Return [x, y] of the center of cell containing provided text 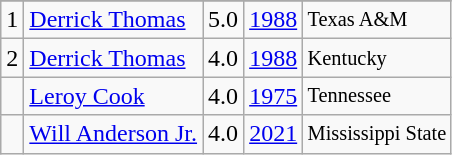
1975 [274, 96]
Tennessee [377, 96]
1 [12, 20]
Leroy Cook [114, 96]
Texas A&M [377, 20]
Kentucky [377, 58]
Mississippi State [377, 134]
2 [12, 58]
Will Anderson Jr. [114, 134]
5.0 [224, 20]
2021 [274, 134]
